Scan for the cell matching the given text and deliver its [x, y] coordinate at center. 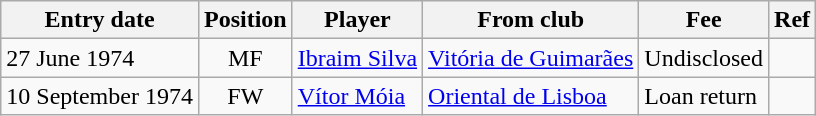
Oriental de Lisboa [531, 96]
Vítor Móia [357, 96]
27 June 1974 [100, 58]
Fee [704, 20]
Loan return [704, 96]
MF [245, 58]
Vitória de Guimarães [531, 58]
Ref [792, 20]
FW [245, 96]
From club [531, 20]
Entry date [100, 20]
Position [245, 20]
Player [357, 20]
Ibraim Silva [357, 58]
10 September 1974 [100, 96]
Undisclosed [704, 58]
